Return the [x, y] coordinate for the center point of the cell that contains the specified text.  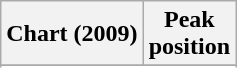
Peakposition [189, 34]
Chart (2009) [72, 34]
